Capture the cell that displays the provided text and extract its (x, y) central coordinate. 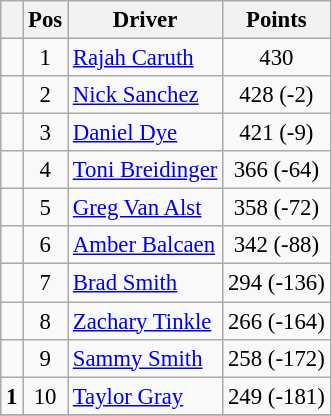
Brad Smith (146, 283)
428 (-2) (276, 95)
Taylor Gray (146, 396)
Rajah Caruth (146, 58)
7 (46, 283)
8 (46, 321)
421 (-9) (276, 133)
294 (-136) (276, 283)
430 (276, 58)
Driver (146, 20)
10 (46, 396)
6 (46, 245)
266 (-164) (276, 321)
Amber Balcaen (146, 245)
258 (-172) (276, 358)
3 (46, 133)
Zachary Tinkle (146, 321)
Pos (46, 20)
9 (46, 358)
Greg Van Alst (146, 208)
342 (-88) (276, 245)
4 (46, 170)
249 (-181) (276, 396)
Daniel Dye (146, 133)
358 (-72) (276, 208)
Nick Sanchez (146, 95)
5 (46, 208)
Sammy Smith (146, 358)
Toni Breidinger (146, 170)
2 (46, 95)
Points (276, 20)
366 (-64) (276, 170)
